Determine the [X, Y] coordinate at the center of the cell enclosing the given text.  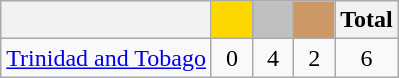
6 [367, 58]
2 [314, 58]
0 [232, 58]
Total [367, 20]
Trinidad and Tobago [106, 58]
4 [274, 58]
